Return [X, Y] of the center of cell containing provided text 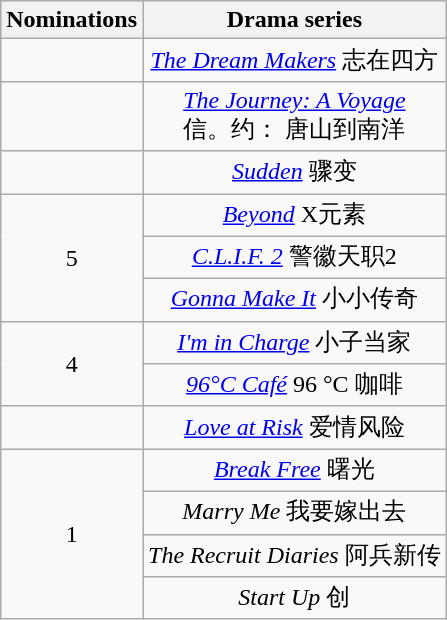
Marry Me 我要嫁出去 [294, 512]
Love at Risk 爱情风险 [294, 428]
The Journey: A Voyage 信。约： 唐山到南洋 [294, 116]
Sudden 骤变 [294, 172]
The Recruit Diaries 阿兵新传 [294, 556]
96°C Café 96 °C 咖啡 [294, 386]
5 [72, 258]
Start Up 创 [294, 598]
The Dream Makers 志在四方 [294, 60]
I'm in Charge 小子当家 [294, 342]
Beyond X元素 [294, 216]
Nominations [72, 20]
4 [72, 364]
Break Free 曙光 [294, 470]
1 [72, 534]
C.L.I.F. 2 警徽天职2 [294, 258]
Drama series [294, 20]
Gonna Make It 小小传奇 [294, 300]
